For the text-containing cell, return its midpoint in [X, Y] coordinate format. 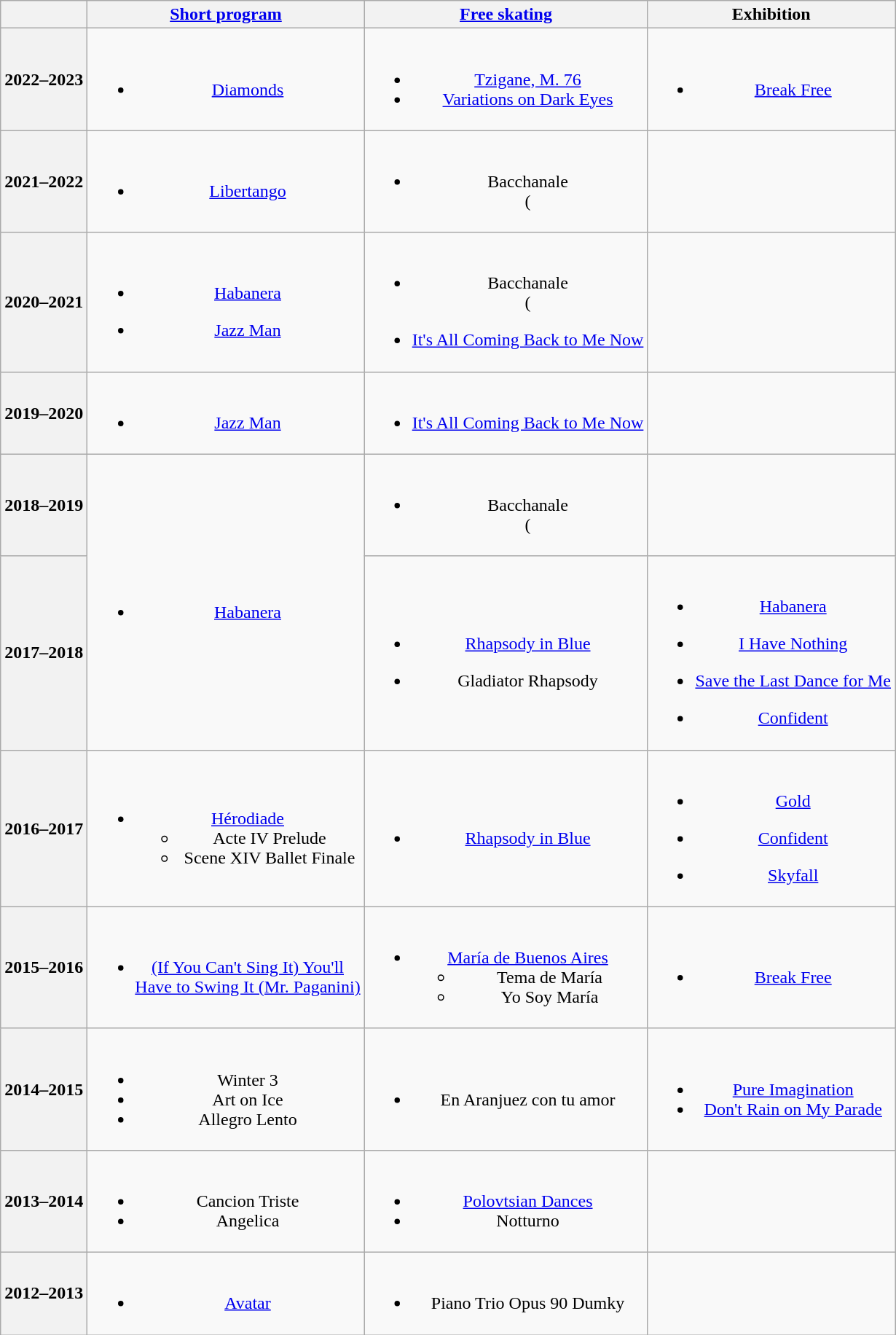
Habanera I Have Nothing Save the Last Dance for Me Confident [771, 653]
Rhapsody in Blue [506, 828]
2020–2021 [44, 302]
(If You Can't Sing It) You'll Have to Swing It (Mr. Paganini) [226, 968]
Libertango [226, 181]
Avatar [226, 1293]
It's All Coming Back to Me Now [506, 412]
2014–2015 [44, 1089]
En Aranjuez con tu amor [506, 1089]
2021–2022 [44, 181]
Jazz Man [226, 412]
Gold Confident Skyfall [771, 828]
2012–2013 [44, 1293]
Diamonds [226, 79]
Cancion Triste Angelica [226, 1201]
Pure Imagination Don't Rain on My Parade [771, 1089]
Winter 3 Art on Ice Allegro Lento [226, 1089]
Bacchanale (It's All Coming Back to Me Now [506, 302]
Polovtsian Dances Notturno [506, 1201]
2019–2020 [44, 412]
2015–2016 [44, 968]
Rhapsody in Blue Gladiator Rhapsody [506, 653]
Free skating [506, 15]
HérodiadeActe IV PreludeScene XIV Ballet Finale [226, 828]
María de Buenos AiresTema de MaríaYo Soy María [506, 968]
2013–2014 [44, 1201]
Piano Trio Opus 90 Dumky [506, 1293]
Exhibition [771, 15]
2017–2018 [44, 653]
2022–2023 [44, 79]
Short program [226, 15]
Tzigane, M. 76 Variations on Dark Eyes [506, 79]
Habanera Jazz Man [226, 302]
2018–2019 [44, 505]
Habanera [226, 602]
2016–2017 [44, 828]
